From the cell containing the given text, extract its center point as (X, Y) coordinate. 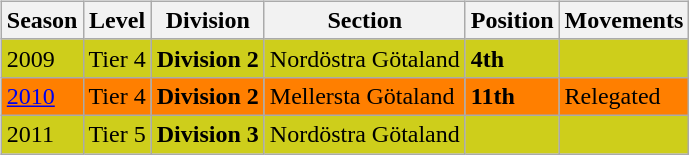
Section (364, 20)
Relegated (624, 96)
Division (208, 20)
4th (512, 58)
11th (512, 96)
Division 3 (208, 134)
Tier 5 (117, 134)
2010 (42, 96)
Position (512, 20)
Movements (624, 20)
2009 (42, 58)
Level (117, 20)
2011 (42, 134)
Season (42, 20)
Mellersta Götaland (364, 96)
